Extract the (x, y) coordinate from the center of the cell holding the provided text.  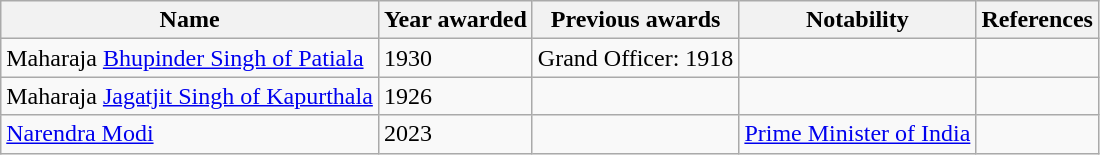
Year awarded (455, 20)
Previous awards (636, 20)
1926 (455, 96)
Maharaja Jagatjit Singh of Kapurthala (190, 96)
References (1038, 20)
Maharaja Bhupinder Singh of Patiala (190, 58)
Grand Officer: 1918 (636, 58)
Notability (858, 20)
Name (190, 20)
2023 (455, 134)
Narendra Modi (190, 134)
Prime Minister of India (858, 134)
1930 (455, 58)
